Extract the [X, Y] coordinate from the center of the cell holding the provided text.  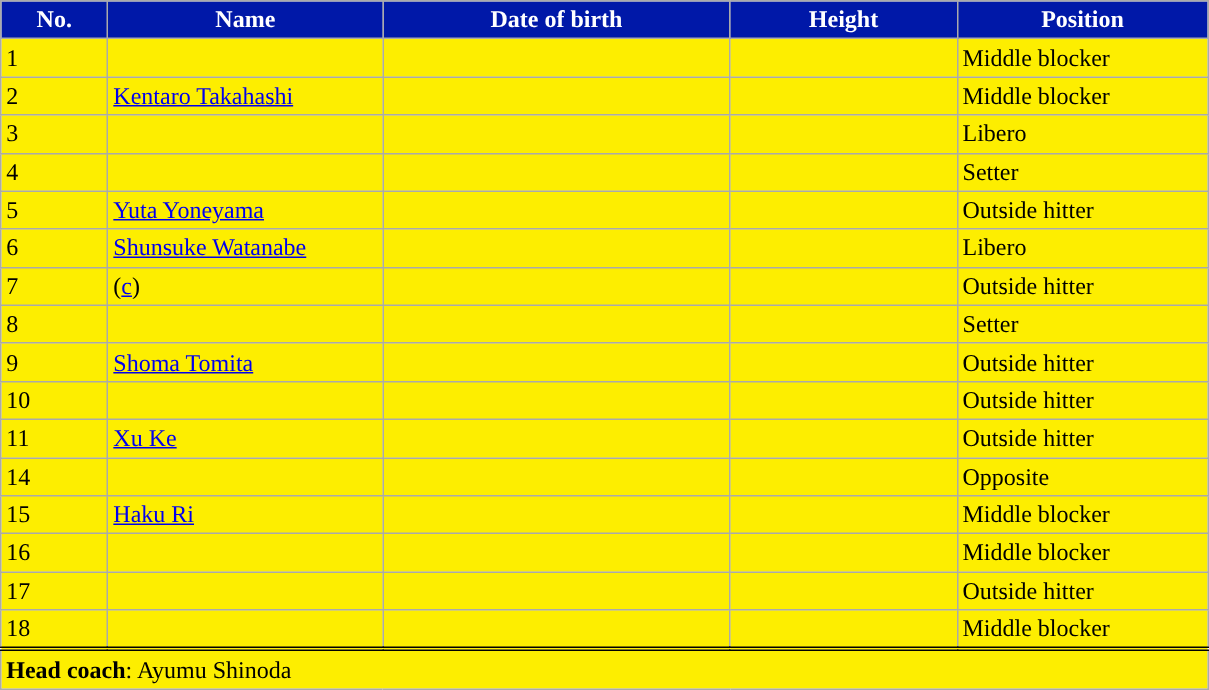
Height [844, 20]
8 [54, 324]
1 [54, 58]
7 [54, 286]
5 [54, 210]
14 [54, 477]
Shunsuke Watanabe [246, 248]
15 [54, 515]
18 [54, 630]
17 [54, 591]
Position [1082, 20]
16 [54, 553]
Shoma Tomita [246, 362]
9 [54, 362]
2 [54, 96]
Date of birth [556, 20]
Haku Ri [246, 515]
11 [54, 438]
No. [54, 20]
Kentaro Takahashi [246, 96]
Opposite [1082, 477]
Yuta Yoneyama [246, 210]
10 [54, 400]
Head coach: Ayumu Shinoda [604, 669]
6 [54, 248]
Xu Ke [246, 438]
(c) [246, 286]
Name [246, 20]
4 [54, 172]
3 [54, 134]
